Detect which cell encompasses the target text, then output its (X, Y) center coordinate. 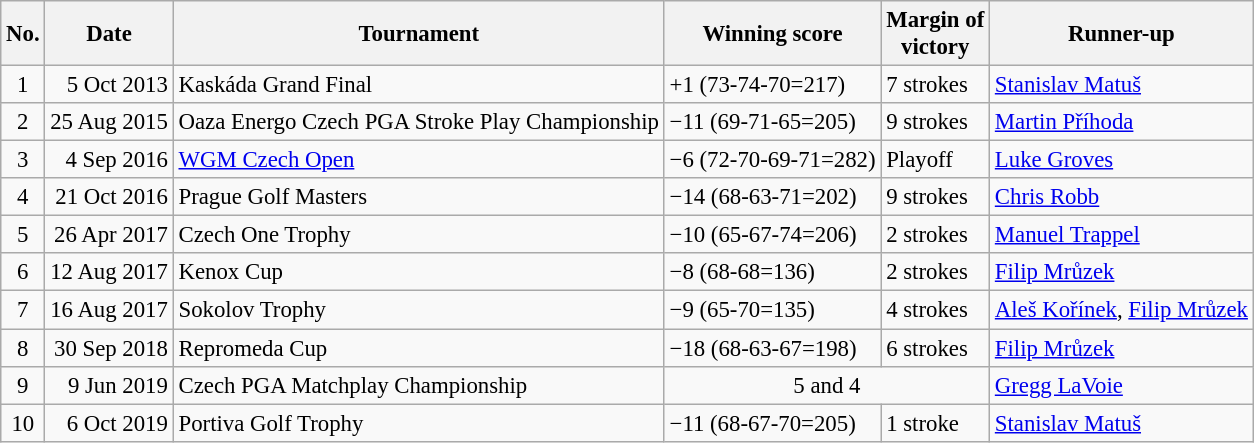
Martin Příhoda (1122, 122)
9 Jun 2019 (109, 385)
−10 (65-67-74=206) (772, 235)
4 (23, 197)
2 (23, 122)
4 Sep 2016 (109, 160)
No. (23, 34)
Repromeda Cup (418, 348)
Manuel Trappel (1122, 235)
10 (23, 423)
25 Aug 2015 (109, 122)
Sokolov Trophy (418, 310)
−8 (68-68=136) (772, 273)
21 Oct 2016 (109, 197)
Gregg LaVoie (1122, 385)
7 (23, 310)
−14 (68-63-71=202) (772, 197)
3 (23, 160)
6 strokes (936, 348)
5 and 4 (826, 385)
Czech One Trophy (418, 235)
Tournament (418, 34)
Date (109, 34)
Winning score (772, 34)
Kaskáda Grand Final (418, 85)
1 stroke (936, 423)
Chris Robb (1122, 197)
−18 (68-63-67=198) (772, 348)
WGM Czech Open (418, 160)
5 (23, 235)
7 strokes (936, 85)
Portiva Golf Trophy (418, 423)
Playoff (936, 160)
4 strokes (936, 310)
Prague Golf Masters (418, 197)
−11 (69-71-65=205) (772, 122)
Oaza Energo Czech PGA Stroke Play Championship (418, 122)
−6 (72-70-69-71=282) (772, 160)
16 Aug 2017 (109, 310)
5 Oct 2013 (109, 85)
1 (23, 85)
30 Sep 2018 (109, 348)
Luke Groves (1122, 160)
Kenox Cup (418, 273)
9 (23, 385)
6 (23, 273)
26 Apr 2017 (109, 235)
6 Oct 2019 (109, 423)
12 Aug 2017 (109, 273)
8 (23, 348)
Aleš Kořínek, Filip Mrůzek (1122, 310)
−11 (68-67-70=205) (772, 423)
Czech PGA Matchplay Championship (418, 385)
−9 (65-70=135) (772, 310)
Margin ofvictory (936, 34)
Runner-up (1122, 34)
+1 (73-74-70=217) (772, 85)
